Detect which cell encompasses the target text, then output its [X, Y] center coordinate. 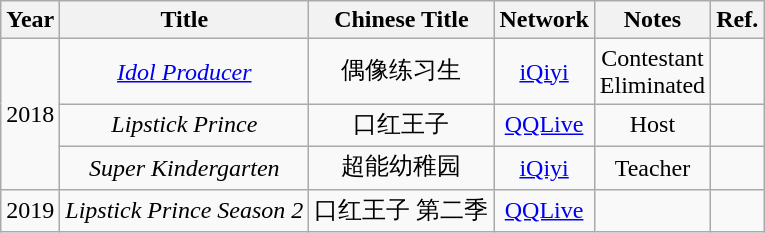
Lipstick Prince [184, 126]
Super Kindergarten [184, 168]
偶像练习生 [402, 72]
Notes [652, 20]
Title [184, 20]
ContestantEliminated [652, 72]
Year [30, 20]
Host [652, 126]
超能幼稚园 [402, 168]
口红王子 [402, 126]
口红王子 第二季 [402, 210]
Chinese Title [402, 20]
Teacher [652, 168]
Network [544, 20]
Ref. [738, 20]
Lipstick Prince Season 2 [184, 210]
2018 [30, 114]
2019 [30, 210]
Idol Producer [184, 72]
